Return the [X, Y] coordinate for the center point of the cell that contains the specified text.  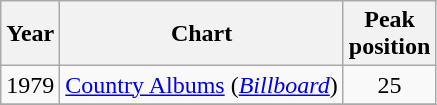
Peakposition [389, 34]
25 [389, 85]
1979 [30, 85]
Chart [202, 34]
Country Albums (Billboard) [202, 85]
Year [30, 34]
